Identify which cell holds the provided text, then report its (X, Y) central coordinate. 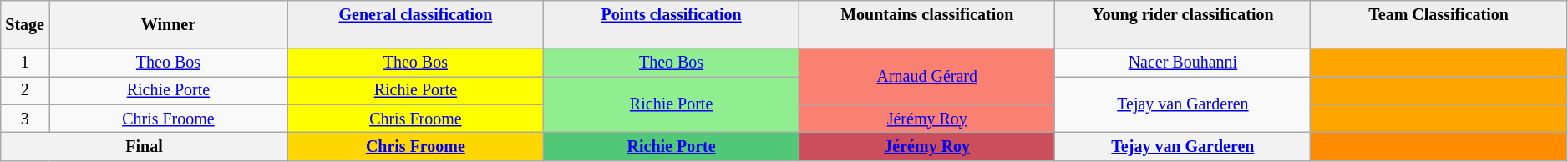
Young rider classification (1183, 25)
Arnaud Gérard (927, 77)
Stage (25, 25)
Winner (169, 25)
3 (25, 119)
Team Classification (1439, 25)
Points classification (671, 25)
1 (25, 63)
Nacer Bouhanni (1183, 63)
2 (25, 90)
Final (145, 147)
General classification (415, 25)
Mountains classification (927, 25)
